From the cell containing the given text, extract its center point as [x, y] coordinate. 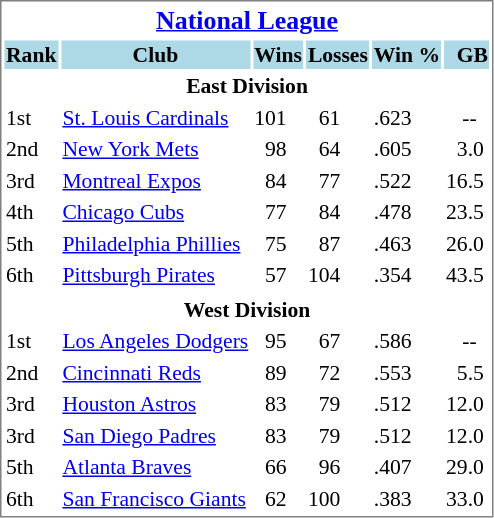
.623 [406, 118]
East Division [246, 86]
.354 [406, 275]
67 [338, 341]
23.5 [468, 212]
101 [278, 118]
San Diego Padres [156, 436]
Club [156, 54]
95 [278, 341]
Cincinnati Reds [156, 372]
West Division [246, 310]
4th [30, 212]
.478 [406, 212]
16.5 [468, 180]
Montreal Expos [156, 180]
61 [338, 118]
Rank [30, 54]
75 [278, 244]
.407 [406, 467]
New York Mets [156, 149]
64 [338, 149]
62 [278, 498]
Wins [278, 54]
Win % [406, 54]
Los Angeles Dodgers [156, 341]
96 [338, 467]
100 [338, 498]
104 [338, 275]
57 [278, 275]
87 [338, 244]
Chicago Cubs [156, 212]
.605 [406, 149]
26.0 [468, 244]
33.0 [468, 498]
98 [278, 149]
National League [246, 20]
.586 [406, 341]
Philadelphia Phillies [156, 244]
72 [338, 372]
3.0 [468, 149]
66 [278, 467]
GB [468, 54]
43.5 [468, 275]
.463 [406, 244]
.383 [406, 498]
5.5 [468, 372]
Houston Astros [156, 404]
.522 [406, 180]
Losses [338, 54]
Pittsburgh Pirates [156, 275]
Atlanta Braves [156, 467]
St. Louis Cardinals [156, 118]
San Francisco Giants [156, 498]
29.0 [468, 467]
.553 [406, 372]
89 [278, 372]
